Provide the (X, Y) coordinate of the cell's center where the given text is located.  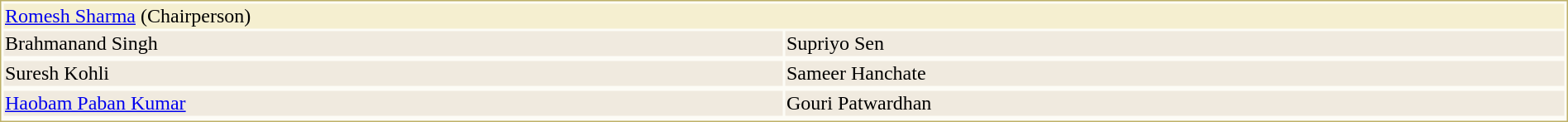
Supriyo Sen (1175, 44)
Suresh Kohli (393, 74)
Romesh Sharma (Chairperson) (784, 16)
Haobam Paban Kumar (393, 104)
Brahmanand Singh (393, 44)
Gouri Patwardhan (1175, 104)
Sameer Hanchate (1175, 74)
